Scan for the cell matching the given text and deliver its (X, Y) coordinate at center. 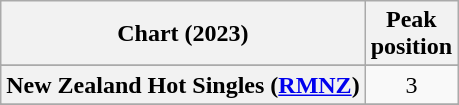
Peakposition (411, 34)
Chart (2023) (183, 34)
3 (411, 85)
New Zealand Hot Singles (RMNZ) (183, 85)
